Locate the cell with the specified text and output its (x, y) center coordinate. 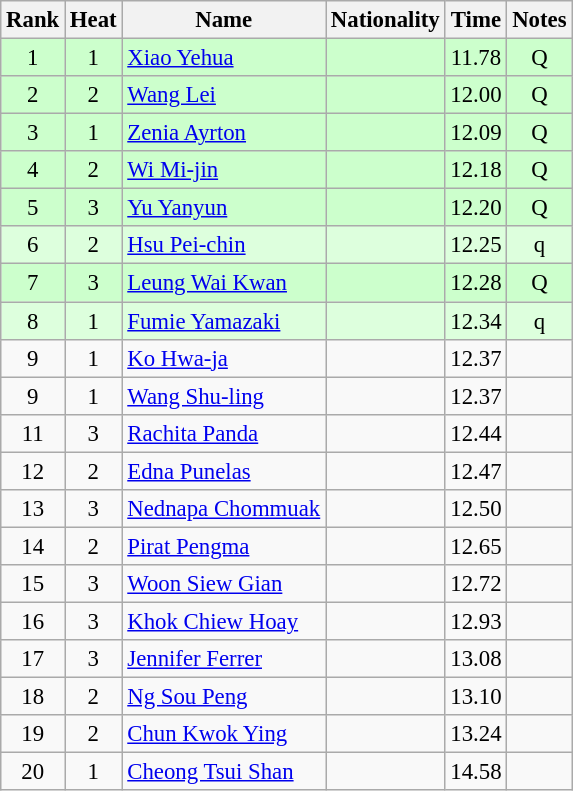
Cheong Tsui Shan (224, 772)
Fumie Yamazaki (224, 321)
20 (33, 772)
Leung Wai Kwan (224, 283)
18 (33, 697)
14 (33, 546)
Pirat Pengma (224, 546)
Heat (94, 20)
13.10 (476, 697)
15 (33, 584)
13.24 (476, 734)
11 (33, 433)
Ng Sou Peng (224, 697)
4 (33, 170)
12.34 (476, 321)
Notes (540, 20)
Yu Yanyun (224, 208)
5 (33, 208)
13.08 (476, 659)
13 (33, 509)
Wi Mi-jin (224, 170)
Wang Lei (224, 95)
Nednapa Chommuak (224, 509)
17 (33, 659)
12.47 (476, 471)
8 (33, 321)
6 (33, 245)
19 (33, 734)
Hsu Pei-chin (224, 245)
12.72 (476, 584)
12.25 (476, 245)
Rank (33, 20)
16 (33, 621)
12.09 (476, 133)
Rachita Panda (224, 433)
Khok Chiew Hoay (224, 621)
Jennifer Ferrer (224, 659)
Edna Punelas (224, 471)
11.78 (476, 58)
12.44 (476, 433)
12.65 (476, 546)
14.58 (476, 772)
Wang Shu-ling (224, 396)
Chun Kwok Ying (224, 734)
Ko Hwa-ja (224, 358)
12.18 (476, 170)
Name (224, 20)
12.00 (476, 95)
12.28 (476, 283)
Woon Siew Gian (224, 584)
Xiao Yehua (224, 58)
7 (33, 283)
Zenia Ayrton (224, 133)
12.50 (476, 509)
12 (33, 471)
Nationality (386, 20)
12.20 (476, 208)
Time (476, 20)
12.93 (476, 621)
